Output the [X, Y] coordinate of the center of the cell containing the given text.  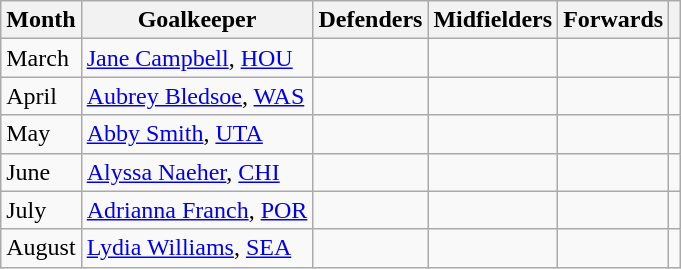
Lydia Williams, SEA [197, 248]
July [41, 210]
Month [41, 20]
March [41, 58]
April [41, 96]
Goalkeeper [197, 20]
August [41, 248]
Forwards [614, 20]
Jane Campbell, HOU [197, 58]
Aubrey Bledsoe, WAS [197, 96]
Midfielders [493, 20]
Adrianna Franch, POR [197, 210]
Alyssa Naeher, CHI [197, 172]
Abby Smith, UTA [197, 134]
June [41, 172]
Defenders [370, 20]
May [41, 134]
